Detect which cell encompasses the target text, then output its (X, Y) center coordinate. 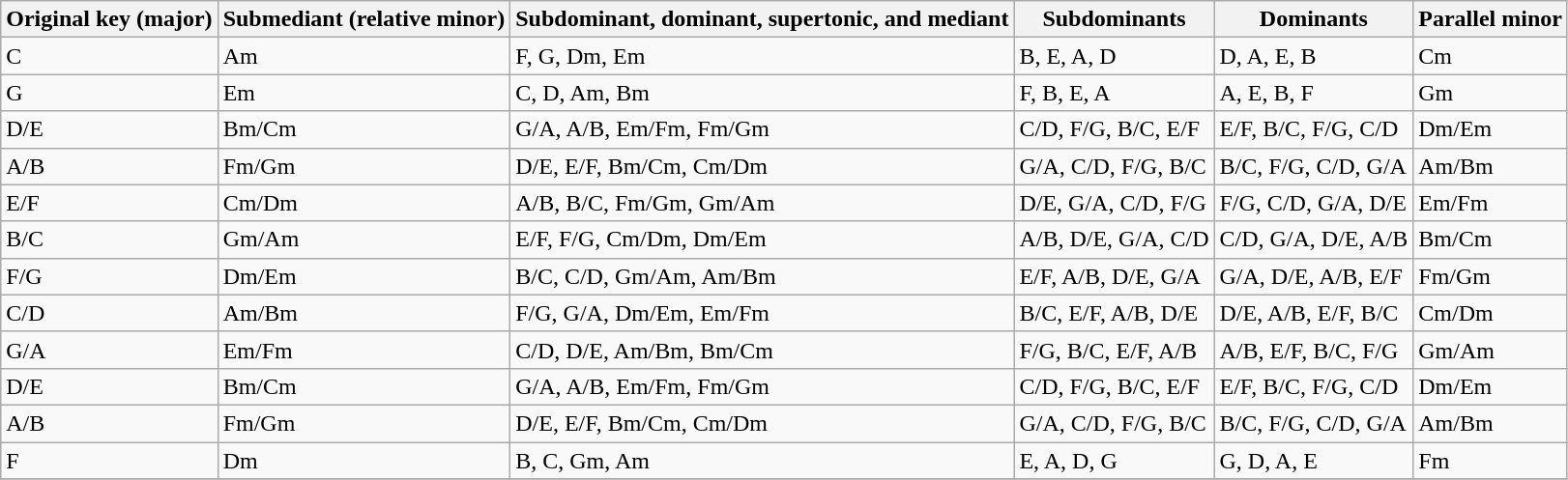
B/C, C/D, Gm/Am, Am/Bm (762, 276)
A, E, B, F (1314, 93)
G/A, D/E, A/B, E/F (1314, 276)
F/G, B/C, E/F, A/B (1114, 350)
G/A (109, 350)
C, D, Am, Bm (762, 93)
Original key (major) (109, 19)
Cm (1491, 56)
E, A, D, G (1114, 461)
C (109, 56)
F/G, C/D, G/A, D/E (1314, 203)
B/C (109, 240)
E/F, F/G, Cm/Dm, Dm/Em (762, 240)
Subdominant, dominant, supertonic, and mediant (762, 19)
F, B, E, A (1114, 93)
B/C, E/F, A/B, D/E (1114, 313)
D/E, A/B, E/F, B/C (1314, 313)
A/B, B/C, Fm/Gm, Gm/Am (762, 203)
E/F, A/B, D/E, G/A (1114, 276)
F/G (109, 276)
D/E, G/A, C/D, F/G (1114, 203)
F (109, 461)
B, C, Gm, Am (762, 461)
A/B, D/E, G/A, C/D (1114, 240)
F, G, Dm, Em (762, 56)
G, D, A, E (1314, 461)
Dm (363, 461)
C/D, G/A, D/E, A/B (1314, 240)
G (109, 93)
Fm (1491, 461)
E/F (109, 203)
Parallel minor (1491, 19)
C/D, D/E, Am/Bm, Bm/Cm (762, 350)
Gm (1491, 93)
D, A, E, B (1314, 56)
Em (363, 93)
B, E, A, D (1114, 56)
C/D (109, 313)
F/G, G/A, Dm/Em, Em/Fm (762, 313)
Submediant (relative minor) (363, 19)
A/B, E/F, B/C, F/G (1314, 350)
Subdominants (1114, 19)
Am (363, 56)
Dominants (1314, 19)
